Find where the given text appears and provide that cell's center as (X, Y) coordinate. 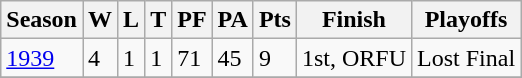
T (158, 20)
Playoffs (466, 20)
L (132, 20)
1939 (42, 58)
45 (232, 58)
Pts (274, 20)
4 (100, 58)
Finish (354, 20)
PF (192, 20)
Lost Final (466, 58)
71 (192, 58)
PA (232, 20)
W (100, 20)
Season (42, 20)
1st, ORFU (354, 58)
9 (274, 58)
